Identify which cell holds the provided text, then report its [x, y] central coordinate. 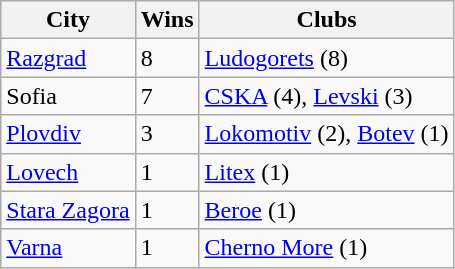
Sofia [68, 96]
Plovdiv [68, 134]
3 [167, 134]
Lovech [68, 172]
Razgrad [68, 58]
8 [167, 58]
Cherno More (1) [326, 248]
CSKA (4), Levski (3) [326, 96]
City [68, 20]
Wins [167, 20]
Clubs [326, 20]
Litex (1) [326, 172]
Lokomotiv (2), Botev (1) [326, 134]
Stara Zagora [68, 210]
7 [167, 96]
Varna [68, 248]
Ludogorets (8) [326, 58]
Beroe (1) [326, 210]
